Extract the [X, Y] coordinate from the center of the cell holding the provided text.  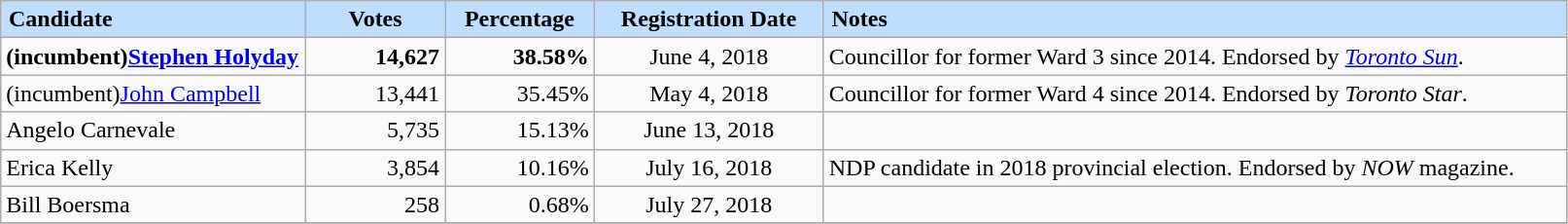
Bill Boersma [154, 205]
Notes [1195, 19]
May 4, 2018 [709, 93]
NDP candidate in 2018 provincial election. Endorsed by NOW magazine. [1195, 168]
15.13% [520, 131]
(incumbent)Stephen Holyday [154, 56]
Votes [375, 19]
10.16% [520, 168]
June 13, 2018 [709, 131]
Registration Date [709, 19]
35.45% [520, 93]
258 [375, 205]
38.58% [520, 56]
Councillor for former Ward 4 since 2014. Endorsed by Toronto Star. [1195, 93]
July 27, 2018 [709, 205]
5,735 [375, 131]
Percentage [520, 19]
Erica Kelly [154, 168]
3,854 [375, 168]
0.68% [520, 205]
July 16, 2018 [709, 168]
13,441 [375, 93]
June 4, 2018 [709, 56]
Candidate [154, 19]
(incumbent)John Campbell [154, 93]
14,627 [375, 56]
Councillor for former Ward 3 since 2014. Endorsed by Toronto Sun. [1195, 56]
Angelo Carnevale [154, 131]
